Provide the (X, Y) coordinate of the cell's center where the given text is located.  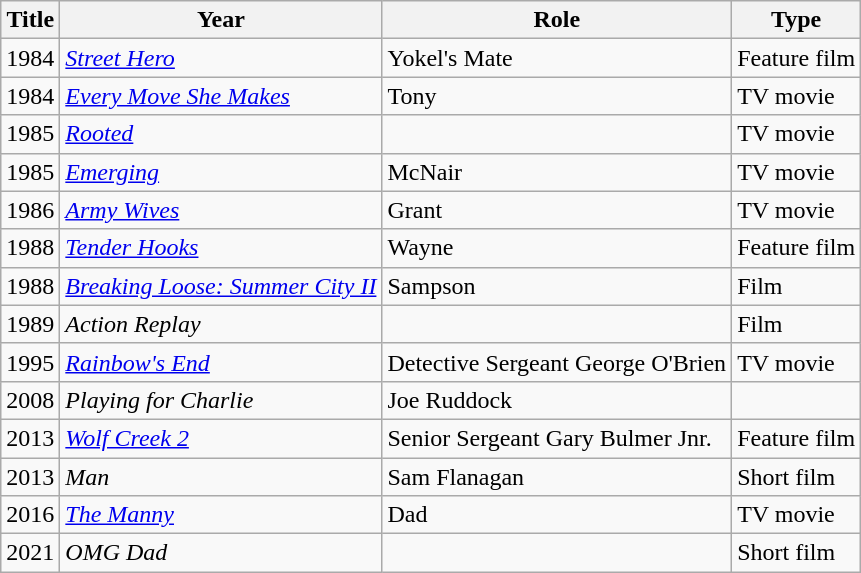
Army Wives (221, 210)
Breaking Loose: Summer City II (221, 286)
McNair (557, 172)
1986 (30, 210)
2016 (30, 515)
Type (796, 20)
Sampson (557, 286)
Sam Flanagan (557, 477)
The Manny (221, 515)
1995 (30, 362)
Wayne (557, 248)
Street Hero (221, 58)
Every Move She Makes (221, 96)
Rainbow's End (221, 362)
Yokel's Mate (557, 58)
2008 (30, 400)
2021 (30, 553)
Wolf Creek 2 (221, 438)
Senior Sergeant Gary Bulmer Jnr. (557, 438)
OMG Dad (221, 553)
Rooted (221, 134)
Dad (557, 515)
Action Replay (221, 324)
Man (221, 477)
Joe Ruddock (557, 400)
Playing for Charlie (221, 400)
Emerging (221, 172)
Year (221, 20)
Detective Sergeant George O'Brien (557, 362)
Tender Hooks (221, 248)
Role (557, 20)
Grant (557, 210)
Title (30, 20)
Tony (557, 96)
1989 (30, 324)
